Pinpoint the cell where the given text exists, returning its [x, y] midpoint coordinate. 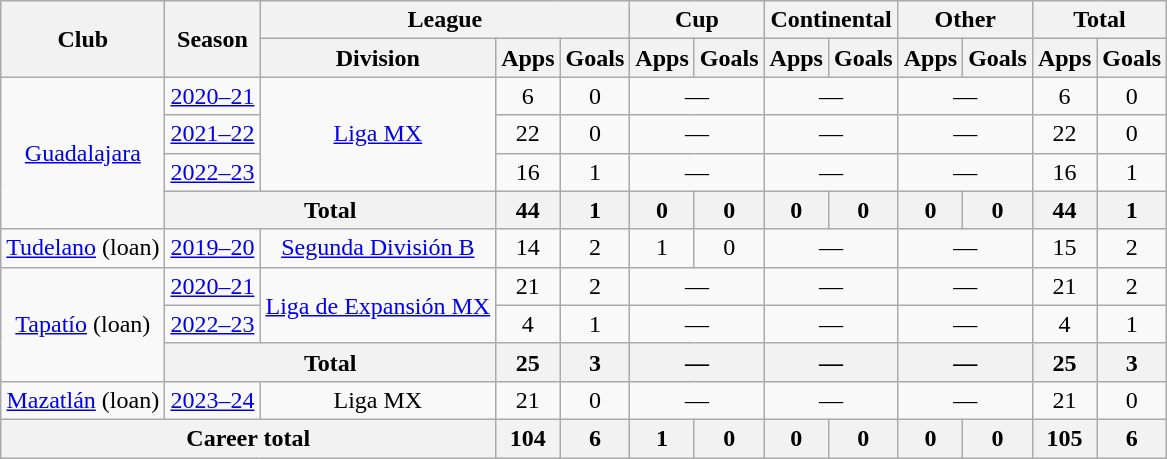
Season [212, 39]
Mazatlán (loan) [83, 400]
Other [965, 20]
Cup [697, 20]
2019–20 [212, 248]
Club [83, 39]
105 [1064, 438]
Tapatío (loan) [83, 324]
Segunda División B [378, 248]
Guadalajara [83, 153]
2021–22 [212, 134]
League [445, 20]
Liga de Expansión MX [378, 305]
104 [528, 438]
14 [528, 248]
Continental [831, 20]
Career total [248, 438]
15 [1064, 248]
Tudelano (loan) [83, 248]
Division [378, 58]
2023–24 [212, 400]
